Determine the [X, Y] coordinate at the center of the cell enclosing the given text.  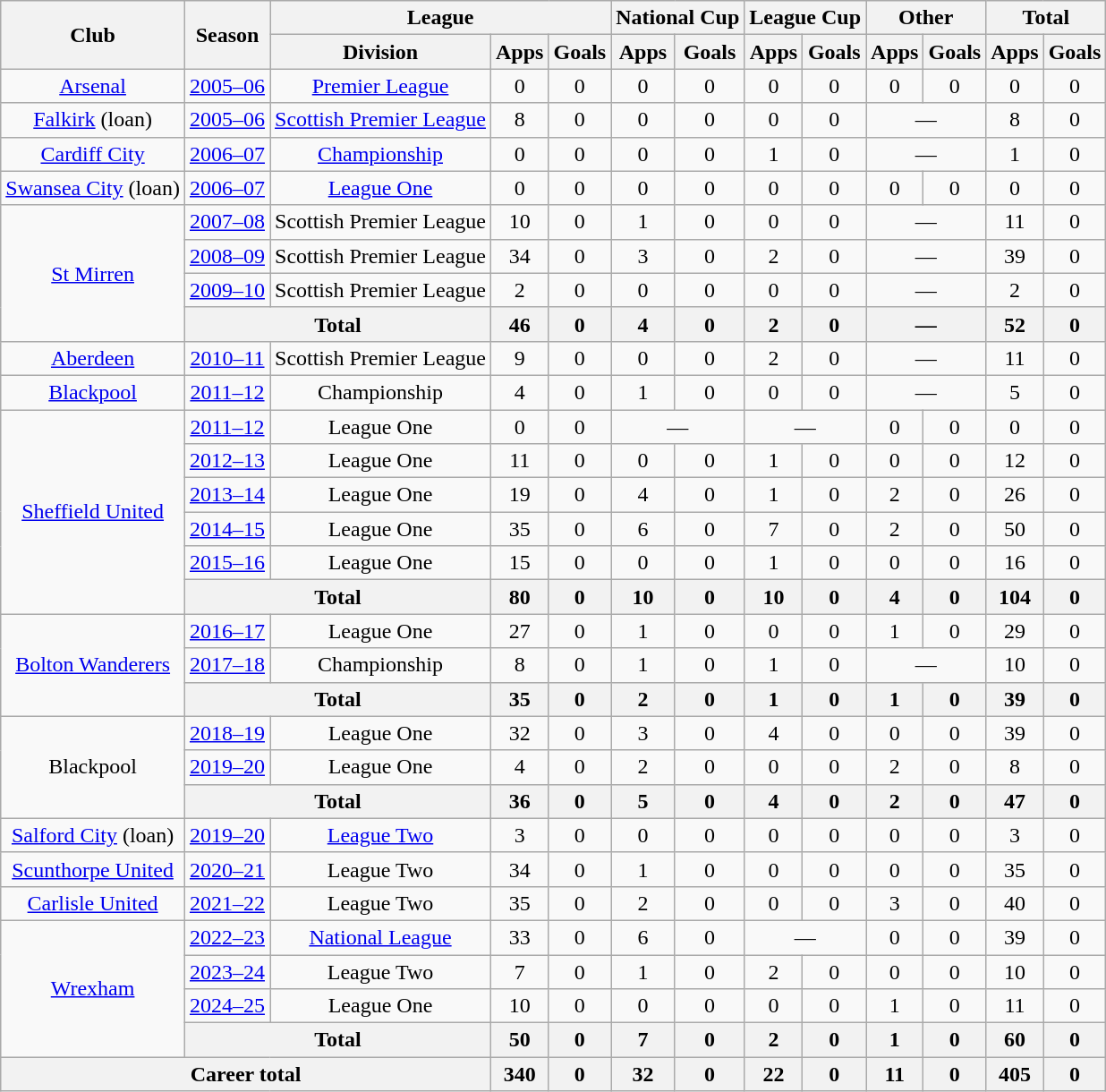
Cardiff City [93, 154]
2023–24 [227, 971]
80 [520, 597]
Other [926, 18]
33 [520, 937]
Sheffield United [93, 512]
2018–19 [227, 733]
19 [520, 495]
2013–14 [227, 495]
36 [520, 801]
National Cup [678, 18]
9 [520, 358]
2012–13 [227, 461]
40 [1015, 903]
29 [1015, 631]
2022–23 [227, 937]
46 [520, 324]
League [440, 18]
Falkirk (loan) [93, 120]
2010–11 [227, 358]
St Mirren [93, 273]
Bolton Wanderers [93, 665]
52 [1015, 324]
16 [1015, 563]
Career total [246, 1074]
League Cup [805, 18]
2009–10 [227, 290]
2014–15 [227, 529]
22 [773, 1074]
2007–08 [227, 222]
2016–17 [227, 631]
2024–25 [227, 1006]
Season [227, 35]
47 [1015, 801]
15 [520, 563]
National League [381, 937]
405 [1015, 1074]
Arsenal [93, 86]
2015–16 [227, 563]
26 [1015, 495]
104 [1015, 597]
2021–22 [227, 903]
2008–09 [227, 256]
60 [1015, 1040]
Wrexham [93, 988]
Club [93, 35]
27 [520, 631]
Aberdeen [93, 358]
2020–21 [227, 869]
Carlisle United [93, 903]
Premier League [381, 86]
340 [520, 1074]
2017–18 [227, 665]
Division [381, 52]
Salford City (loan) [93, 835]
12 [1015, 461]
Scunthorpe United [93, 869]
Swansea City (loan) [93, 188]
